Return the (X, Y) coordinate for the center point of the cell that contains the specified text.  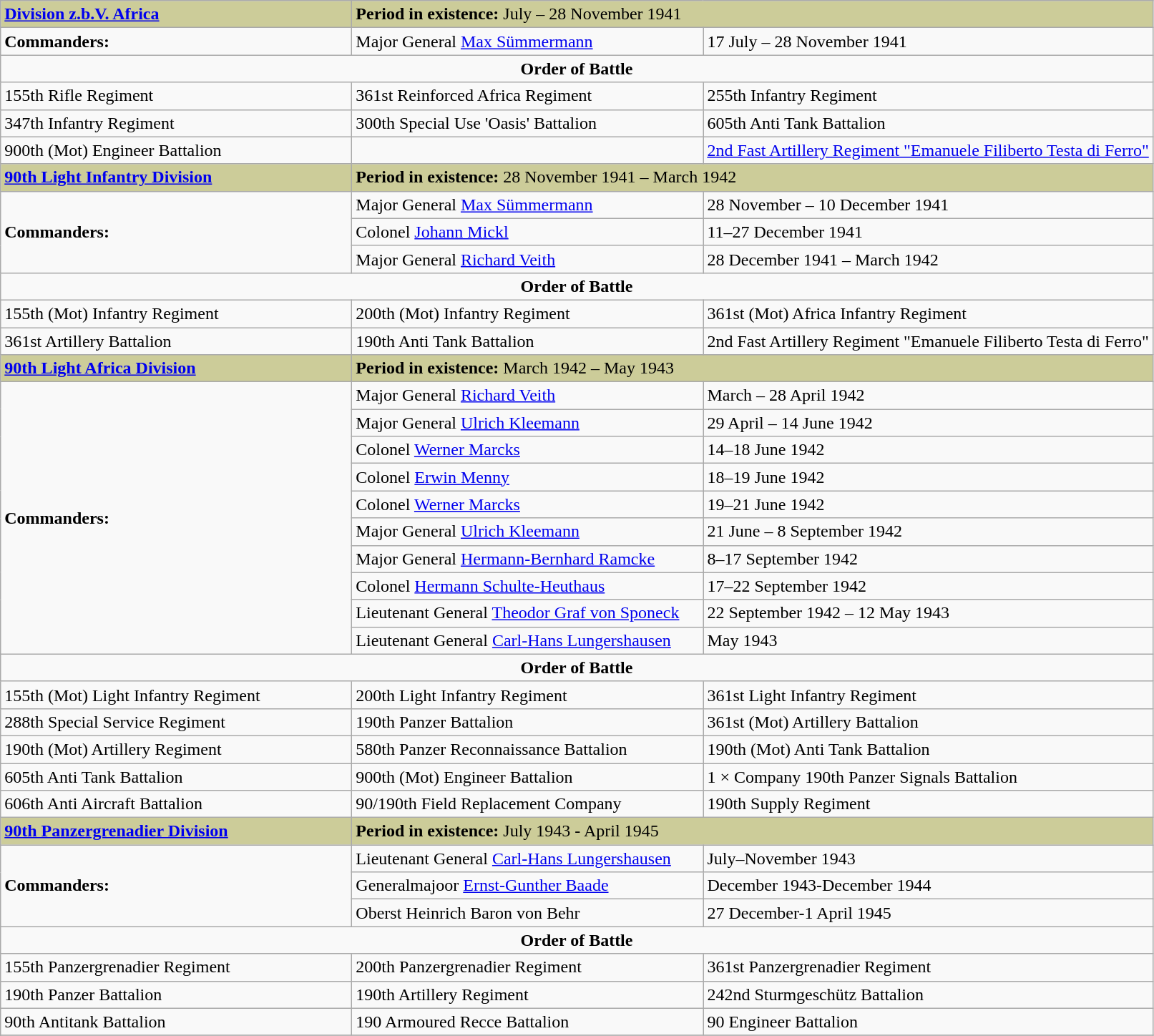
155th (Mot) Light Infantry Regiment (176, 695)
155th Panzergrenadier Regiment (176, 967)
90 Engineer Battalion (928, 1022)
Lieutenant General Theodor Graf von Sponeck (528, 613)
200th (Mot) Infantry Regiment (528, 313)
361st Panzergrenadier Regiment (928, 967)
361st (Mot) Artillery Battalion (928, 722)
Major General Hermann-Bernhard Ramcke (528, 559)
Oberst Heinrich Baron von Behr (528, 913)
200th Panzergrenadier Regiment (528, 967)
Period in existence: 28 November 1941 – March 1942 (753, 177)
190th (Mot) Anti Tank Battalion (928, 749)
361st Reinforced Africa Regiment (528, 96)
March – 28 April 1942 (928, 396)
200th Light Infantry Regiment (528, 695)
Colonel Erwin Menny (528, 477)
17 July – 28 November 1941 (928, 41)
190th Artillery Regiment (528, 995)
Division z.b.V. Africa (176, 14)
361st Light Infantry Regiment (928, 695)
28 December 1941 – March 1942 (928, 259)
28 November – 10 December 1941 (928, 205)
90/190th Field Replacement Company (528, 804)
27 December-1 April 1945 (928, 913)
190 Armoured Recce Battalion (528, 1022)
190th Anti Tank Battalion (528, 341)
90th Panzergrenadier Division (176, 831)
155th Rifle Regiment (176, 96)
300th Special Use 'Oasis' Battalion (528, 123)
Colonel Hermann Schulte-Heuthaus (528, 586)
361st (Mot) Africa Infantry Regiment (928, 313)
18–19 June 1942 (928, 477)
361st Artillery Battalion (176, 341)
21 June – 8 September 1942 (928, 532)
Period in existence: July – 28 November 1941 (753, 14)
July–November 1943 (928, 859)
347th Infantry Regiment (176, 123)
8–17 September 1942 (928, 559)
606th Anti Aircraft Battalion (176, 804)
155th (Mot) Infantry Regiment (176, 313)
288th Special Service Regiment (176, 722)
190th (Mot) Artillery Regiment (176, 749)
90th Antitank Battalion (176, 1022)
22 September 1942 – 12 May 1943 (928, 613)
90th Light Africa Division (176, 368)
17–22 September 1942 (928, 586)
1 × Company 190th Panzer Signals Battalion (928, 776)
190th Supply Regiment (928, 804)
Colonel Johann Mickl (528, 232)
Period in existence: March 1942 – May 1943 (753, 368)
90th Light Infantry Division (176, 177)
May 1943 (928, 640)
14–18 June 1942 (928, 450)
December 1943-December 1944 (928, 886)
580th Panzer Reconnaissance Battalion (528, 749)
242nd Sturmgeschütz Battalion (928, 995)
29 April – 14 June 1942 (928, 423)
19–21 June 1942 (928, 504)
Generalmajoor Ernst-Gunther Baade (528, 886)
Period in existence: July 1943 - April 1945 (753, 831)
255th Infantry Regiment (928, 96)
11–27 December 1941 (928, 232)
